Identify which cell holds the provided text, then report its (x, y) central coordinate. 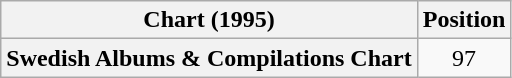
Position (464, 20)
Swedish Albums & Compilations Chart (209, 58)
97 (464, 58)
Chart (1995) (209, 20)
